Extract the [X, Y] coordinate from the center of the cell holding the provided text.  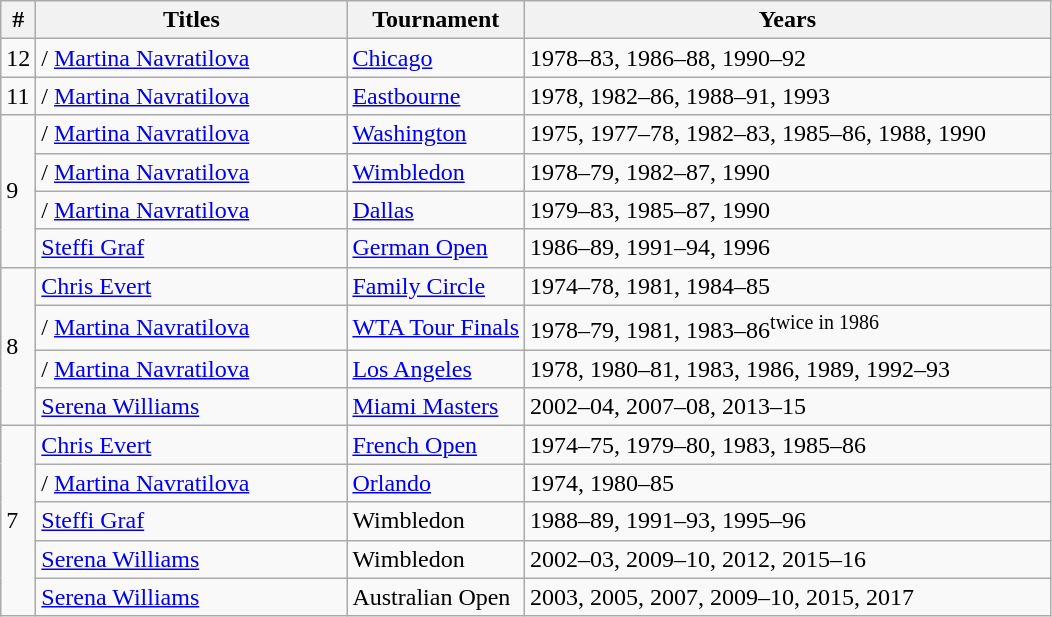
Washington [436, 134]
11 [18, 96]
12 [18, 58]
Dallas [436, 210]
1978, 1982–86, 1988–91, 1993 [788, 96]
1979–83, 1985–87, 1990 [788, 210]
7 [18, 521]
1974–75, 1979–80, 1983, 1985–86 [788, 445]
2003, 2005, 2007, 2009–10, 2015, 2017 [788, 597]
Miami Masters [436, 407]
Family Circle [436, 286]
Orlando [436, 483]
9 [18, 191]
French Open [436, 445]
# [18, 20]
Chicago [436, 58]
Australian Open [436, 597]
Years [788, 20]
1974, 1980–85 [788, 483]
Tournament [436, 20]
German Open [436, 248]
Los Angeles [436, 369]
1978–79, 1981, 1983–86twice in 1986 [788, 328]
1975, 1977–78, 1982–83, 1985–86, 1988, 1990 [788, 134]
2002–03, 2009–10, 2012, 2015–16 [788, 559]
WTA Tour Finals [436, 328]
Titles [192, 20]
1986–89, 1991–94, 1996 [788, 248]
1978–79, 1982–87, 1990 [788, 172]
1978, 1980–81, 1983, 1986, 1989, 1992–93 [788, 369]
1988–89, 1991–93, 1995–96 [788, 521]
1978–83, 1986–88, 1990–92 [788, 58]
1974–78, 1981, 1984–85 [788, 286]
8 [18, 346]
Eastbourne [436, 96]
2002–04, 2007–08, 2013–15 [788, 407]
